Locate the cell with the specified text and output its [x, y] center coordinate. 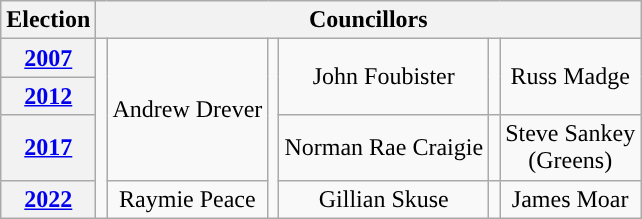
James Moar [570, 199]
Gillian Skuse [384, 199]
John Foubister [384, 77]
Councillors [368, 20]
2022 [48, 199]
Andrew Drever [188, 110]
Russ Madge [570, 77]
Norman Rae Craigie [384, 148]
2012 [48, 96]
2007 [48, 58]
Raymie Peace [188, 199]
2017 [48, 148]
Election [48, 20]
Steve Sankey(Greens) [570, 148]
